Extract the (x, y) coordinate from the center of the cell holding the provided text.  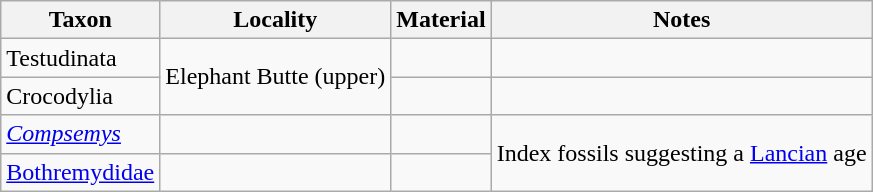
Crocodylia (80, 96)
Locality (276, 20)
Material (441, 20)
Elephant Butte (upper) (276, 77)
Compsemys (80, 134)
Bothremydidae (80, 172)
Testudinata (80, 58)
Index fossils suggesting a Lancian age (682, 153)
Notes (682, 20)
Taxon (80, 20)
